Detect which cell encompasses the target text, then output its [x, y] center coordinate. 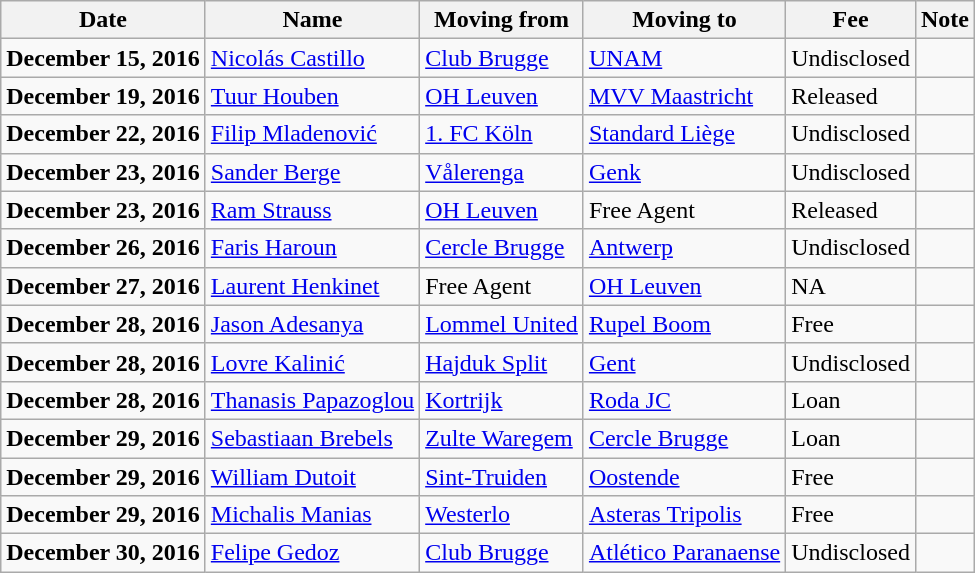
Antwerp [684, 248]
UNAM [684, 58]
Name [312, 20]
Date [104, 20]
Oostende [684, 477]
Thanasis Papazoglou [312, 400]
Ram Strauss [312, 210]
Moving from [502, 20]
Michalis Manias [312, 515]
NA [851, 286]
Zulte Waregem [502, 438]
December 30, 2016 [104, 553]
Rupel Boom [684, 324]
Standard Liège [684, 134]
Felipe Gedoz [312, 553]
Kortrijk [502, 400]
Laurent Henkinet [312, 286]
Moving to [684, 20]
Vålerenga [502, 172]
Note [944, 20]
Nicolás Castillo [312, 58]
Jason Adesanya [312, 324]
Sander Berge [312, 172]
MVV Maastricht [684, 96]
Westerlo [502, 515]
Hajduk Split [502, 362]
December 22, 2016 [104, 134]
Tuur Houben [312, 96]
December 26, 2016 [104, 248]
Lovre Kalinić [312, 362]
December 15, 2016 [104, 58]
Filip Mladenović [312, 134]
December 19, 2016 [104, 96]
Atlético Paranaense [684, 553]
Sint-Truiden [502, 477]
Fee [851, 20]
William Dutoit [312, 477]
Faris Haroun [312, 248]
Asteras Tripolis [684, 515]
Lommel United [502, 324]
December 27, 2016 [104, 286]
Sebastiaan Brebels [312, 438]
1. FC Köln [502, 134]
Roda JC [684, 400]
Gent [684, 362]
Genk [684, 172]
